Scan for the cell matching the given text and deliver its (x, y) coordinate at center. 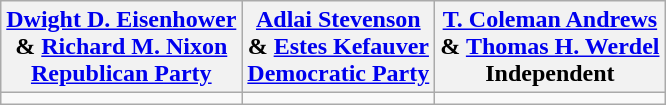
Adlai Stevenson & Estes KefauverDemocratic Party (338, 47)
T. Coleman Andrews & Thomas H. WerdelIndependent (550, 47)
Dwight D. Eisenhower & Richard M. NixonRepublican Party (122, 47)
